Capture the cell that displays the provided text and extract its [X, Y] central coordinate. 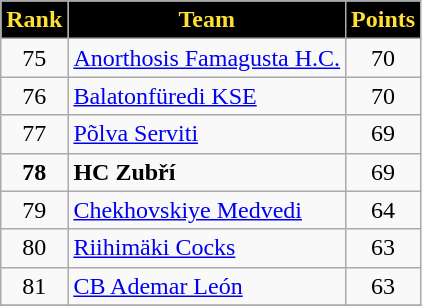
Balatonfüredi KSE [207, 96]
Põlva Serviti [207, 134]
80 [34, 248]
77 [34, 134]
Riihimäki Cocks [207, 248]
CB Ademar León [207, 286]
75 [34, 58]
Chekhovskiye Medvedi [207, 210]
78 [34, 172]
81 [34, 286]
Anorthosis Famagusta H.C. [207, 58]
Team [207, 20]
79 [34, 210]
76 [34, 96]
64 [384, 210]
Rank [34, 20]
Points [384, 20]
HC Zubří [207, 172]
